Identify which cell holds the provided text, then report its [x, y] central coordinate. 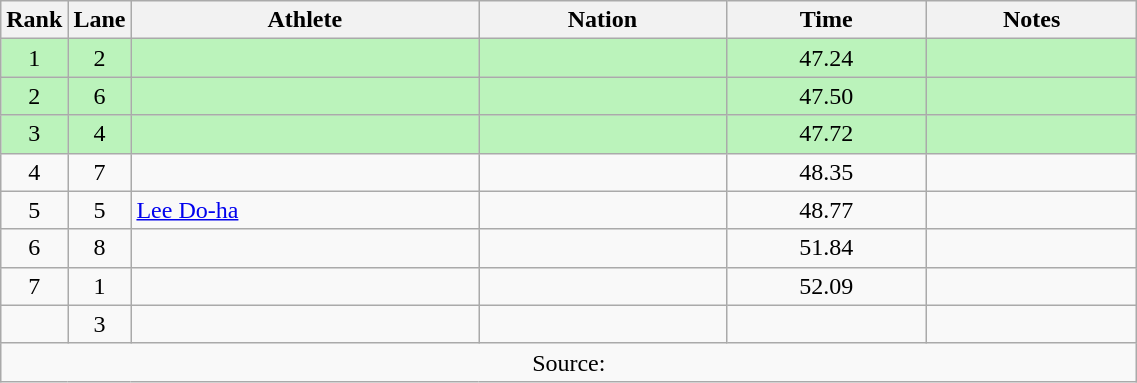
8 [100, 248]
Source: [569, 362]
Rank [34, 20]
52.09 [826, 286]
Nation [602, 20]
47.50 [826, 96]
48.35 [826, 172]
48.77 [826, 210]
Athlete [305, 20]
Notes [1031, 20]
Lane [100, 20]
Time [826, 20]
47.72 [826, 134]
51.84 [826, 248]
Lee Do-ha [305, 210]
47.24 [826, 58]
